Search for the cell housing the specified text and yield its (x, y) center coordinate. 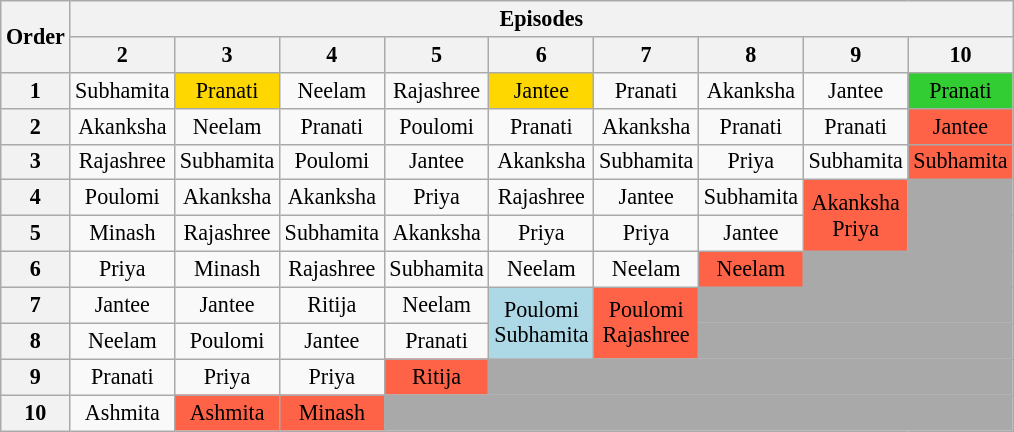
PoulomiSubhamita (542, 323)
1 (36, 90)
Order (36, 36)
AkankshaPriya (856, 216)
Episodes (542, 18)
PoulomiRajashree (646, 323)
